Output the (X, Y) coordinate of the center of the cell containing the given text.  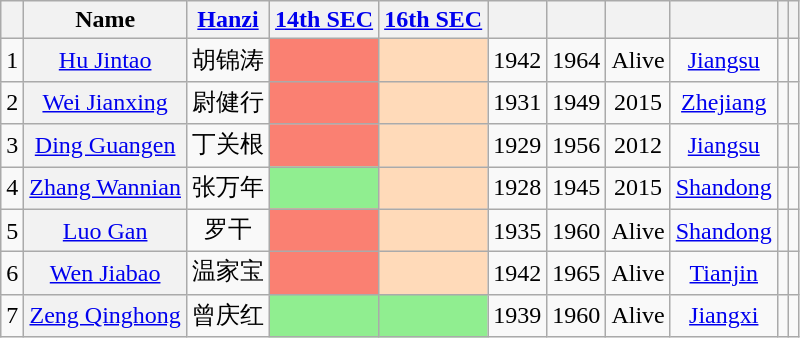
1956 (576, 146)
1 (12, 60)
2012 (638, 146)
罗干 (228, 230)
Luo Gan (106, 230)
Hanzi (228, 20)
胡锦涛 (228, 60)
7 (12, 316)
5 (12, 230)
1949 (576, 102)
Zhang Wannian (106, 188)
1928 (518, 188)
Zhejiang (724, 102)
1939 (518, 316)
4 (12, 188)
曾庆红 (228, 316)
14th SEC (324, 20)
1965 (576, 274)
16th SEC (434, 20)
1929 (518, 146)
Name (106, 20)
2 (12, 102)
1945 (576, 188)
Wen Jiabao (106, 274)
1964 (576, 60)
3 (12, 146)
温家宝 (228, 274)
Hu Jintao (106, 60)
Jiangxi (724, 316)
张万年 (228, 188)
Wei Jianxing (106, 102)
Ding Guangen (106, 146)
丁关根 (228, 146)
6 (12, 274)
1931 (518, 102)
Zeng Qinghong (106, 316)
尉健行 (228, 102)
1935 (518, 230)
Tianjin (724, 274)
